Capture the cell that displays the provided text and extract its (X, Y) central coordinate. 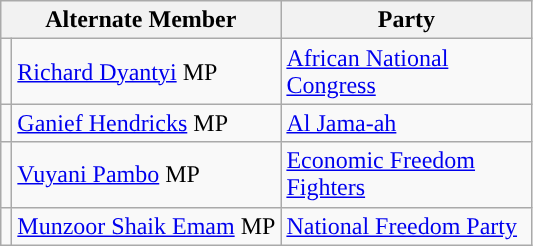
African National Congress (406, 72)
Party (406, 20)
Munzoor Shaik Emam MP (146, 226)
Alternate Member (141, 20)
Richard Dyantyi MP (146, 72)
Al Jama-ah (406, 123)
Vuyani Pambo MP (146, 174)
National Freedom Party (406, 226)
Economic Freedom Fighters (406, 174)
Ganief Hendricks MP (146, 123)
